Return [X, Y] of the center of cell containing provided text 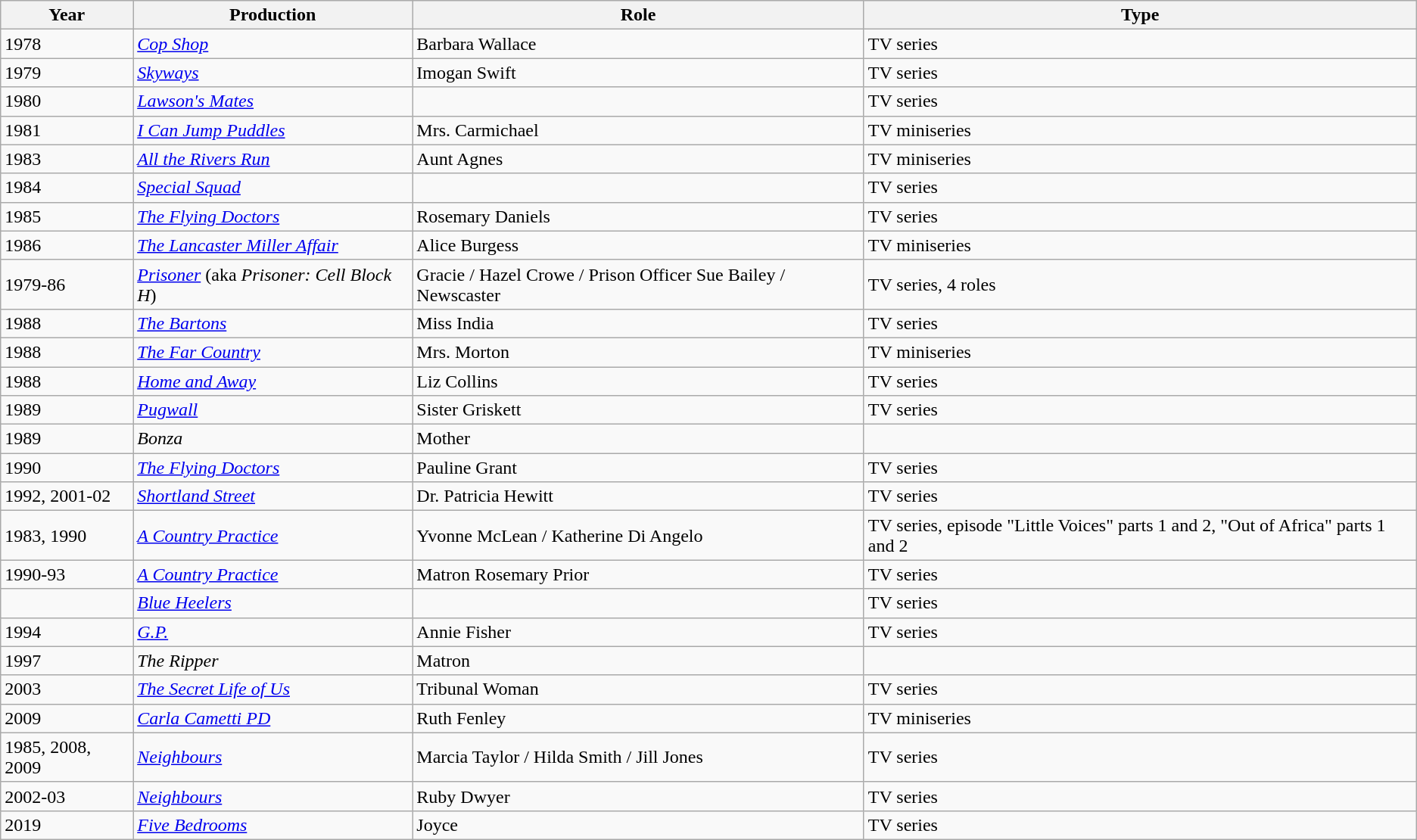
Skyways [272, 73]
Annie Fisher [638, 632]
Dr. Patricia Hewitt [638, 496]
Year [67, 15]
Aunt Agnes [638, 159]
2003 [67, 689]
The Secret Life of Us [272, 689]
Bonza [272, 439]
Marcia Taylor / Hilda Smith / Jill Jones [638, 757]
All the Rivers Run [272, 159]
Carla Cametti PD [272, 718]
1985 [67, 216]
Pugwall [272, 410]
1983, 1990 [67, 536]
Alice Burgess [638, 245]
Blue Heelers [272, 603]
Prisoner (aka Prisoner: Cell Block H) [272, 285]
Five Bedrooms [272, 825]
Special Squad [272, 188]
Matron Rosemary Prior [638, 574]
Mrs. Carmichael [638, 130]
Liz Collins [638, 381]
Matron [638, 661]
1983 [67, 159]
Lawson's Mates [272, 101]
Ruby Dwyer [638, 796]
G.P. [272, 632]
Joyce [638, 825]
2019 [67, 825]
Tribunal Woman [638, 689]
1990 [67, 468]
Gracie / Hazel Crowe / Prison Officer Sue Bailey / Newscaster [638, 285]
Yvonne McLean / Katherine Di Angelo [638, 536]
1984 [67, 188]
1985, 2008, 2009 [67, 757]
The Lancaster Miller Affair [272, 245]
1997 [67, 661]
Production [272, 15]
1992, 2001-02 [67, 496]
Ruth Fenley [638, 718]
1986 [67, 245]
The Ripper [272, 661]
Barbara Wallace [638, 44]
Rosemary Daniels [638, 216]
The Far Country [272, 352]
I Can Jump Puddles [272, 130]
1979 [67, 73]
TV series, episode "Little Voices" parts 1 and 2, "Out of Africa" parts 1 and 2 [1140, 536]
Home and Away [272, 381]
1990-93 [67, 574]
Miss India [638, 323]
Pauline Grant [638, 468]
1994 [67, 632]
Role [638, 15]
1979-86 [67, 285]
Cop Shop [272, 44]
Imogan Swift [638, 73]
The Bartons [272, 323]
Mother [638, 439]
Sister Griskett [638, 410]
2002-03 [67, 796]
2009 [67, 718]
Shortland Street [272, 496]
1978 [67, 44]
Type [1140, 15]
1981 [67, 130]
1980 [67, 101]
TV series, 4 roles [1140, 285]
Mrs. Morton [638, 352]
